Detect which cell encompasses the target text, then output its (x, y) center coordinate. 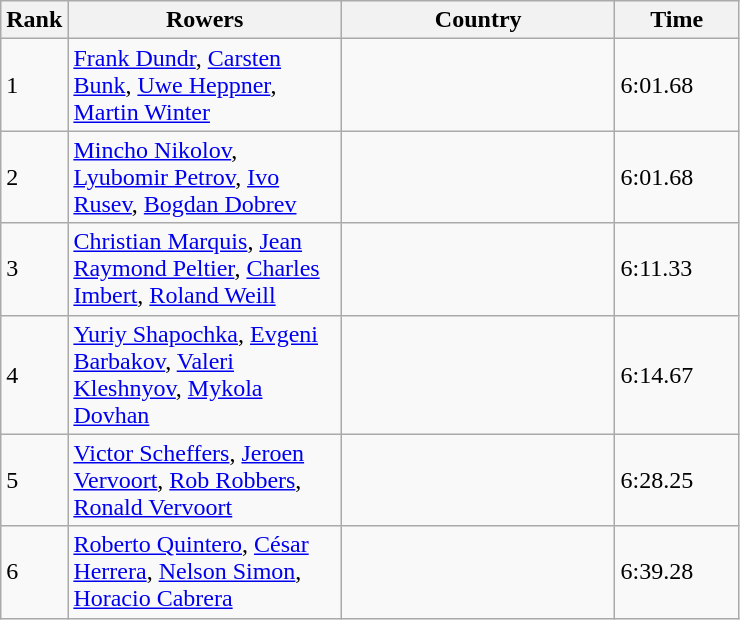
Mincho Nikolov, Lyubomir Petrov, Ivo Rusev, Bogdan Dobrev (205, 177)
Yuriy Shapochka, Evgeni Barbakov, Valeri Kleshnyov, Mykola Dovhan (205, 374)
6:11.33 (677, 269)
Victor Scheffers, Jeroen Vervoort, Rob Robbers, Ronald Vervoort (205, 480)
5 (34, 480)
Frank Dundr, Carsten Bunk, Uwe Heppner, Martin Winter (205, 85)
Roberto Quintero, César Herrera, Nelson Simon, Horacio Cabrera (205, 572)
Time (677, 20)
6:14.67 (677, 374)
6:39.28 (677, 572)
6:28.25 (677, 480)
6 (34, 572)
Rank (34, 20)
2 (34, 177)
Christian Marquis, Jean Raymond Peltier, Charles Imbert, Roland Weill (205, 269)
Country (478, 20)
3 (34, 269)
Rowers (205, 20)
1 (34, 85)
4 (34, 374)
